Extract the (x, y) coordinate from the center of the cell holding the provided text.  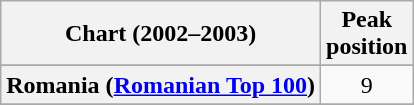
Chart (2002–2003) (161, 34)
Peakposition (367, 34)
Romania (Romanian Top 100) (161, 85)
9 (367, 85)
